Output the [X, Y] coordinate of the center of the cell containing the given text.  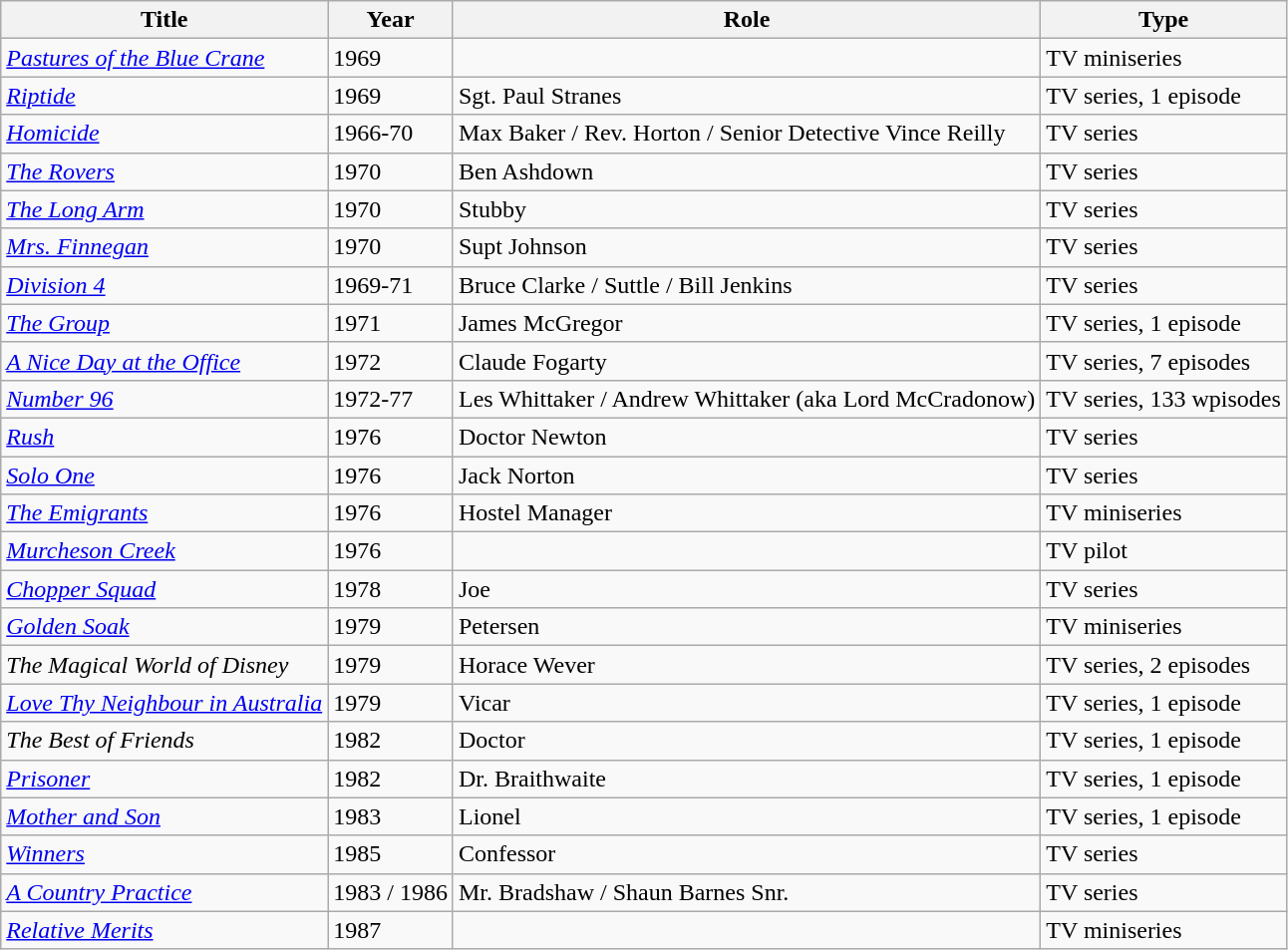
1972 [391, 361]
Lionel [746, 816]
Mr. Bradshaw / Shaun Barnes Snr. [746, 892]
The Emigrants [164, 513]
Homicide [164, 134]
The Magical World of Disney [164, 665]
Sgt. Paul Stranes [746, 96]
Stubby [746, 209]
1987 [391, 930]
1969-71 [391, 285]
Bruce Clarke / Suttle / Bill Jenkins [746, 285]
Mrs. Finnegan [164, 247]
The Long Arm [164, 209]
Number 96 [164, 399]
Horace Wever [746, 665]
The Best of Friends [164, 741]
Year [391, 20]
1966-70 [391, 134]
Ben Ashdown [746, 171]
1972-77 [391, 399]
Joe [746, 589]
Chopper Squad [164, 589]
Solo One [164, 475]
Winners [164, 854]
Doctor [746, 741]
1985 [391, 854]
Les Whittaker / Andrew Whittaker (aka Lord McCradonow) [746, 399]
Relative Merits [164, 930]
TV series, 133 wpisodes [1164, 399]
1971 [391, 323]
Pastures of the Blue Crane [164, 58]
Jack Norton [746, 475]
James McGregor [746, 323]
The Group [164, 323]
The Rovers [164, 171]
1983 [391, 816]
Max Baker / Rev. Horton / Senior Detective Vince Reilly [746, 134]
Role [746, 20]
Vicar [746, 703]
TV series, 7 episodes [1164, 361]
Prisoner [164, 779]
Mother and Son [164, 816]
A Nice Day at the Office [164, 361]
1978 [391, 589]
Murcheson Creek [164, 551]
Petersen [746, 627]
Golden Soak [164, 627]
Title [164, 20]
Love Thy Neighbour in Australia [164, 703]
TV series, 2 episodes [1164, 665]
1983 / 1986 [391, 892]
Division 4 [164, 285]
Rush [164, 437]
Claude Fogarty [746, 361]
A Country Practice [164, 892]
Dr. Braithwaite [746, 779]
Supt Johnson [746, 247]
Riptide [164, 96]
TV pilot [1164, 551]
Doctor Newton [746, 437]
Type [1164, 20]
Hostel Manager [746, 513]
Confessor [746, 854]
